Return the (x, y) coordinate for the center point of the cell that contains the specified text.  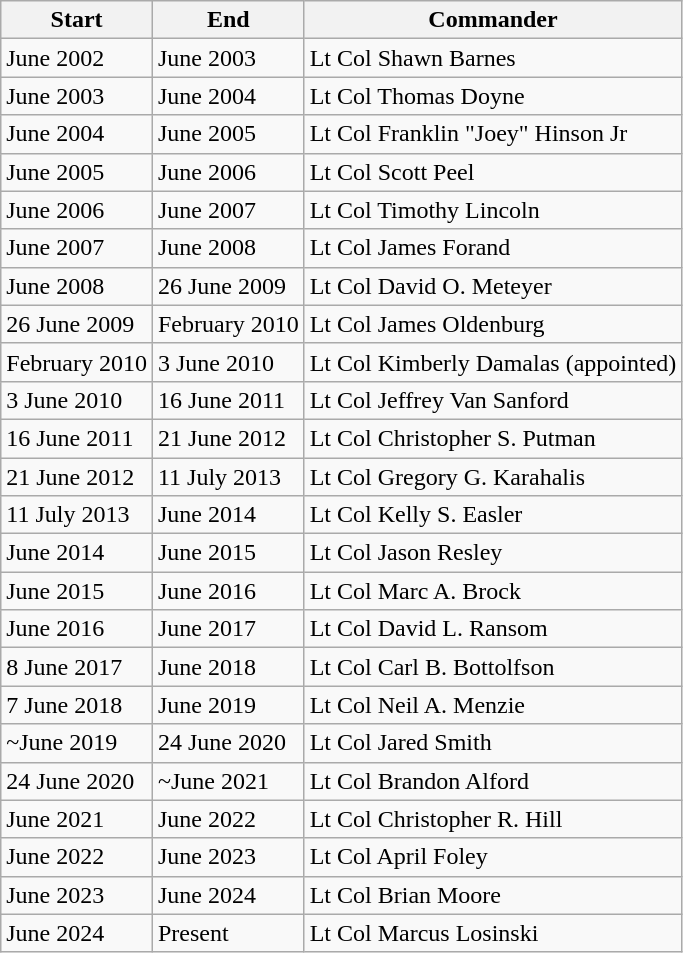
~June 2021 (228, 781)
Lt Col David O. Meteyer (493, 286)
Lt Col Neil A. Menzie (493, 705)
June 2002 (77, 58)
Lt Col Christopher S. Putman (493, 438)
End (228, 20)
Lt Col Marc A. Brock (493, 591)
Lt Col April Foley (493, 857)
Lt Col Marcus Losinski (493, 933)
Lt Col Gregory G. Karahalis (493, 477)
Lt Col Franklin "Joey" Hinson Jr (493, 134)
June 2021 (77, 819)
June 2017 (228, 629)
Lt Col Jared Smith (493, 743)
Lt Col Carl B. Bottolfson (493, 667)
Lt Col Shawn Barnes (493, 58)
Lt Col Christopher R. Hill (493, 819)
Lt Col Kimberly Damalas (appointed) (493, 362)
Start (77, 20)
Lt Col Brian Moore (493, 895)
8 June 2017 (77, 667)
Lt Col James Oldenburg (493, 324)
Lt Col James Forand (493, 248)
Lt Col David L. Ransom (493, 629)
Lt Col Thomas Doyne (493, 96)
Lt Col Scott Peel (493, 172)
~June 2019 (77, 743)
June 2018 (228, 667)
June 2019 (228, 705)
7 June 2018 (77, 705)
Lt Col Brandon Alford (493, 781)
Lt Col Jason Resley (493, 553)
Lt Col Kelly S. Easler (493, 515)
Present (228, 933)
Lt Col Jeffrey Van Sanford (493, 400)
Lt Col Timothy Lincoln (493, 210)
Commander (493, 20)
